Output the (X, Y) coordinate of the center of the cell containing the given text.  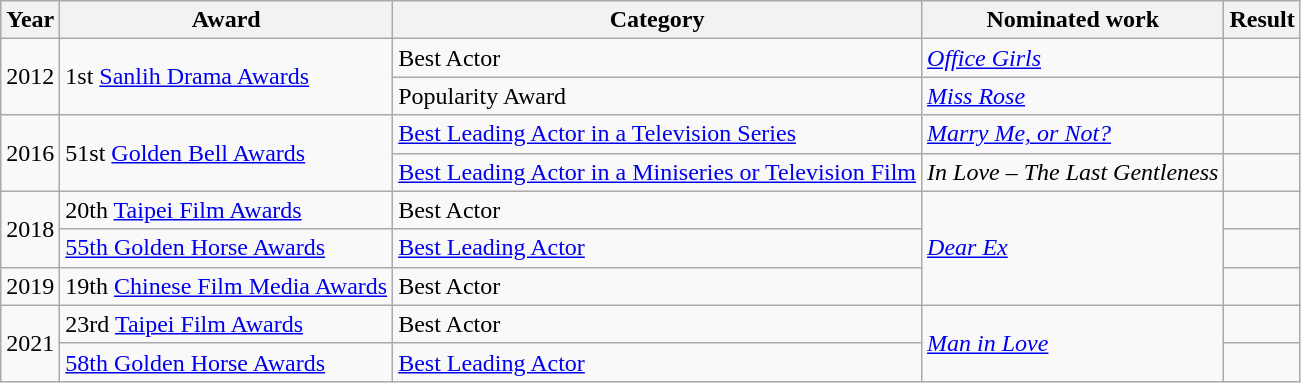
Category (658, 20)
Year (30, 20)
2019 (30, 286)
Award (226, 20)
Best Leading Actor in a Miniseries or Television Film (658, 172)
Dear Ex (1073, 248)
1st Sanlih Drama Awards (226, 77)
19th Chinese Film Media Awards (226, 286)
Man in Love (1073, 343)
Result (1262, 20)
Office Girls (1073, 58)
2012 (30, 77)
58th Golden Horse Awards (226, 362)
20th Taipei Film Awards (226, 210)
In Love – The Last Gentleness (1073, 172)
Best Leading Actor in a Television Series (658, 134)
Marry Me, or Not? (1073, 134)
23rd Taipei Film Awards (226, 324)
51st Golden Bell Awards (226, 153)
2021 (30, 343)
Nominated work (1073, 20)
2018 (30, 229)
Miss Rose (1073, 96)
2016 (30, 153)
Popularity Award (658, 96)
55th Golden Horse Awards (226, 248)
